Scan for the cell matching the given text and deliver its (x, y) coordinate at center. 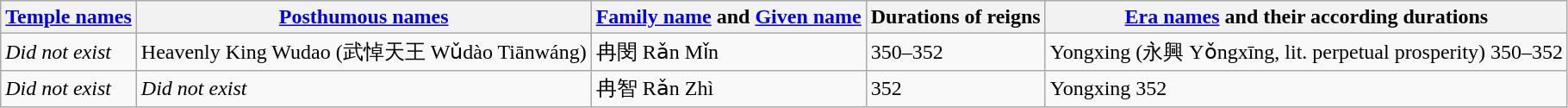
Yongxing 352 (1306, 88)
冉智 Rǎn Zhì (729, 88)
Temple names (69, 17)
Posthumous names (364, 17)
Yongxing (永興 Yǒngxīng, lit. perpetual prosperity) 350–352 (1306, 52)
冉閔 Rǎn Mǐn (729, 52)
Family name and Given name (729, 17)
352 (955, 88)
Heavenly King Wudao (武悼天王 Wǔdào Tiānwáng) (364, 52)
Era names and their according durations (1306, 17)
Durations of reigns (955, 17)
350–352 (955, 52)
